Return [X, Y] of the center of cell containing provided text 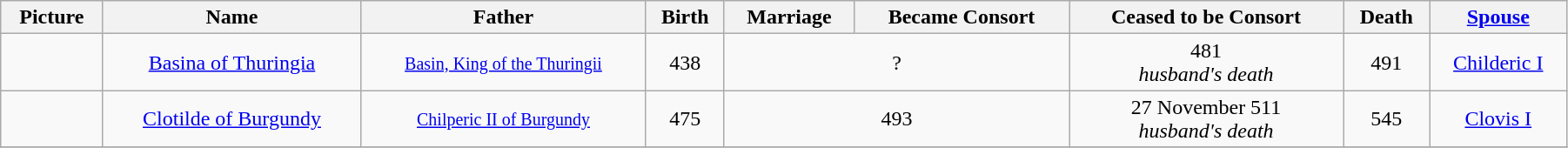
Name [231, 17]
Death [1387, 17]
Clotilde of Burgundy [231, 118]
Father [503, 17]
481husband's death [1206, 63]
Ceased to be Consort [1206, 17]
Basin, King of the Thuringii [503, 63]
Picture [52, 17]
Marriage [788, 17]
? [896, 63]
Clovis I [1498, 118]
Basina of Thuringia [231, 63]
475 [685, 118]
Birth [685, 17]
Childeric I [1498, 63]
Spouse [1498, 17]
Became Consort [961, 17]
Chilperic II of Burgundy [503, 118]
545 [1387, 118]
493 [896, 118]
27 November 511husband's death [1206, 118]
438 [685, 63]
491 [1387, 63]
